Extract the [x, y] coordinate from the center of the cell holding the provided text.  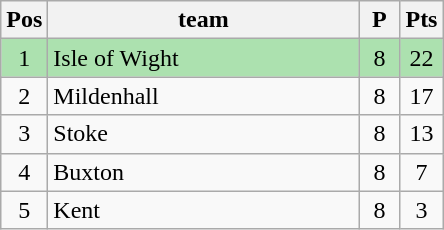
2 [24, 96]
4 [24, 172]
1 [24, 58]
Stoke [204, 134]
Mildenhall [204, 96]
Kent [204, 210]
Buxton [204, 172]
Isle of Wight [204, 58]
22 [422, 58]
7 [422, 172]
team [204, 20]
Pos [24, 20]
13 [422, 134]
P [380, 20]
Pts [422, 20]
5 [24, 210]
17 [422, 96]
